Identify which cell holds the provided text, then report its (x, y) central coordinate. 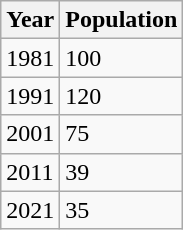
2021 (30, 210)
2011 (30, 172)
Population (122, 20)
Year (30, 20)
39 (122, 172)
1981 (30, 58)
120 (122, 96)
1991 (30, 96)
75 (122, 134)
2001 (30, 134)
100 (122, 58)
35 (122, 210)
